Find where the given text appears and provide that cell's center as [X, Y] coordinate. 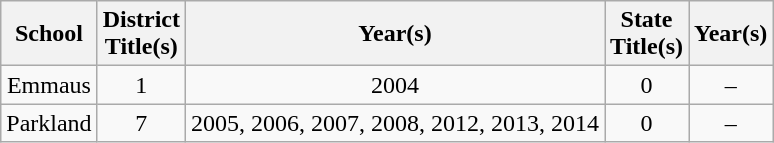
Parkland [49, 123]
2005, 2006, 2007, 2008, 2012, 2013, 2014 [394, 123]
DistrictTitle(s) [141, 34]
StateTitle(s) [647, 34]
2004 [394, 85]
1 [141, 85]
7 [141, 123]
School [49, 34]
Emmaus [49, 85]
